Extract the (X, Y) coordinate from the center of the cell holding the provided text.  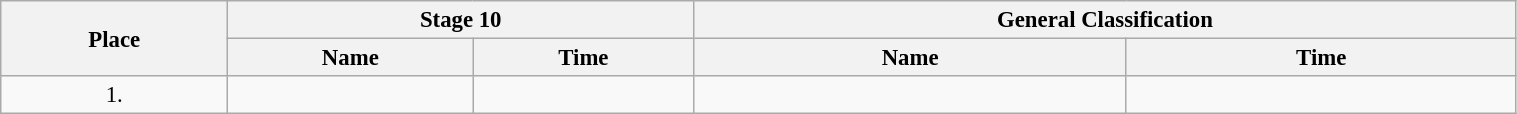
Stage 10 (461, 20)
1. (114, 95)
General Classification (1105, 20)
Place (114, 38)
